Return (X, Y) of the center of cell containing provided text 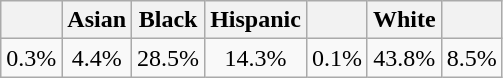
Black (168, 20)
0.3% (32, 58)
43.8% (404, 58)
4.4% (97, 58)
8.5% (472, 58)
Hispanic (256, 20)
28.5% (168, 58)
Asian (97, 20)
White (404, 20)
14.3% (256, 58)
0.1% (336, 58)
